Find where the given text appears and provide that cell's center as [x, y] coordinate. 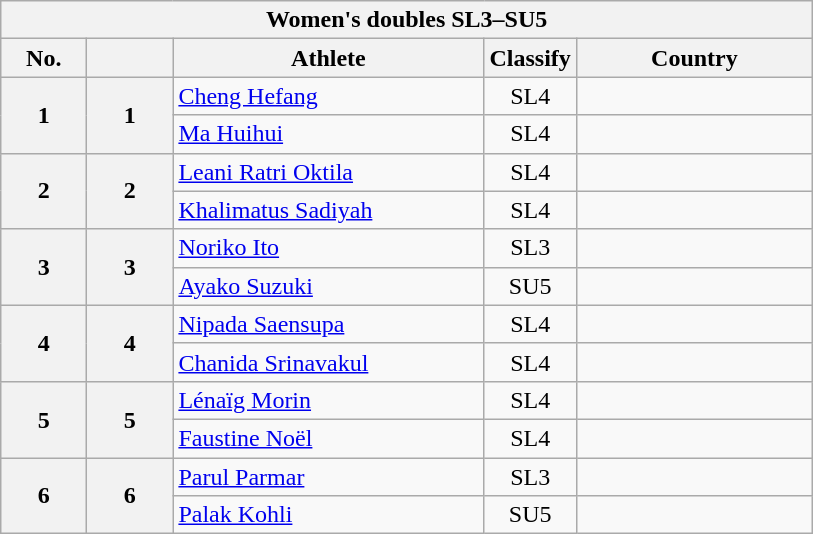
Ayako Suzuki [328, 286]
Khalimatus Sadiyah [328, 210]
Country [694, 58]
Lénaïg Morin [328, 400]
Faustine Noël [328, 438]
Leani Ratri Oktila [328, 172]
Women's doubles SL3–SU5 [407, 20]
Parul Parmar [328, 477]
Cheng Hefang [328, 96]
Classify [530, 58]
Athlete [328, 58]
Noriko Ito [328, 248]
Palak Kohli [328, 515]
No. [44, 58]
Ma Huihui [328, 134]
Chanida Srinavakul [328, 362]
Nipada Saensupa [328, 324]
